Return (x, y) of the center of cell containing provided text 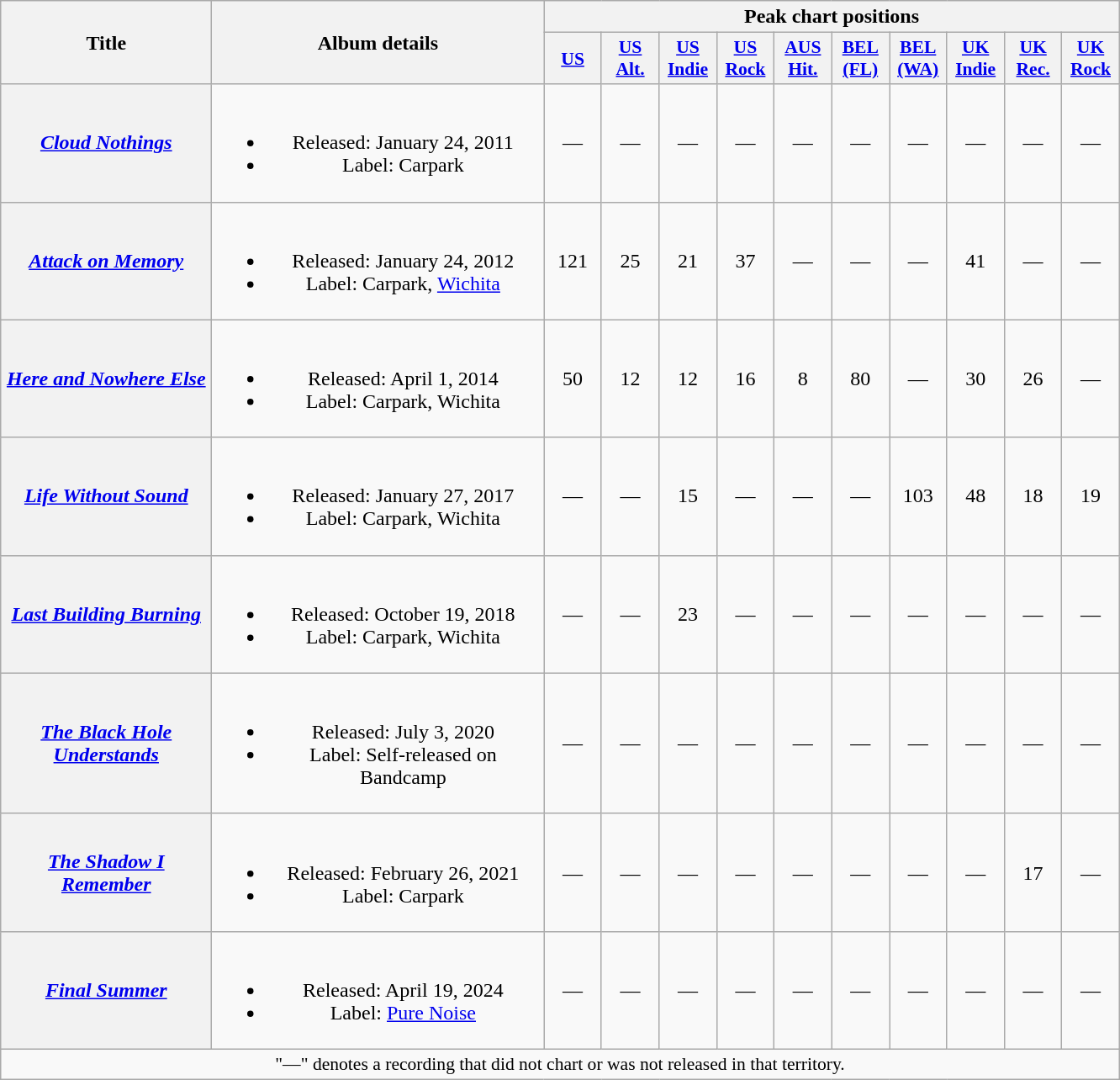
37 (745, 261)
50 (573, 379)
Final Summer (106, 990)
BEL(FL) (860, 59)
Album details (378, 42)
UKIndie (975, 59)
Here and Nowhere Else (106, 379)
23 (688, 614)
103 (918, 496)
Released: April 19, 2024Label: Pure Noise (378, 990)
19 (1091, 496)
UKRock (1091, 59)
"—" denotes a recording that did not chart or was not released in that territory. (560, 1064)
AUSHit. (803, 59)
26 (1033, 379)
Last Building Burning (106, 614)
15 (688, 496)
Cloud Nothings (106, 143)
Released: January 24, 2012Label: Carpark, Wichita (378, 261)
Released: October 19, 2018Label: Carpark, Wichita (378, 614)
Released: July 3, 2020Label: Self-released on Bandcamp (378, 744)
Life Without Sound (106, 496)
UKRec. (1033, 59)
The Shadow I Remember (106, 872)
Released: April 1, 2014Label: Carpark, Wichita (378, 379)
USAlt. (630, 59)
48 (975, 496)
USRock (745, 59)
21 (688, 261)
121 (573, 261)
Released: February 26, 2021Label: Carpark (378, 872)
80 (860, 379)
17 (1033, 872)
Released: January 27, 2017Label: Carpark, Wichita (378, 496)
25 (630, 261)
Peak chart positions (832, 17)
USIndie (688, 59)
US (573, 59)
BEL(WA) (918, 59)
Released: January 24, 2011Label: Carpark (378, 143)
16 (745, 379)
8 (803, 379)
41 (975, 261)
The Black Hole Understands (106, 744)
18 (1033, 496)
Title (106, 42)
Attack on Memory (106, 261)
30 (975, 379)
